Determine the [X, Y] coordinate at the center of the cell enclosing the given text.  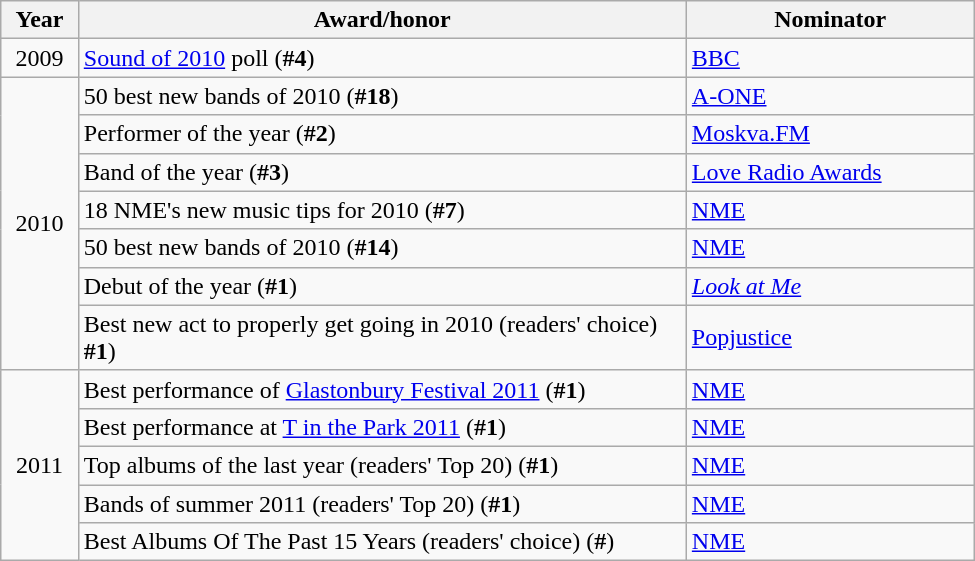
Best performance at T in the Park 2011 (#1) [382, 427]
Bands of summer 2011 (readers' Top 20) (#1) [382, 503]
A-ONE [830, 96]
Sound of 2010 poll (#4) [382, 58]
Best new act to properly get going in 2010 (readers' choice) #1) [382, 338]
Top albums of the last year (readers' Top 20) (#1) [382, 465]
Moskva.FM [830, 134]
Debut of the year (#1) [382, 286]
Best performance of Glastonbury Festival 2011 (#1) [382, 389]
50 best new bands of 2010 (#14) [382, 248]
Award/honor [382, 20]
Popjustice [830, 338]
2009 [40, 58]
Love Radio Awards [830, 172]
BBC [830, 58]
Best Albums Of The Past 15 Years (readers' choice) (#) [382, 542]
50 best new bands of 2010 (#18) [382, 96]
Performer of the year (#2) [382, 134]
18 NME's new music tips for 2010 (#7) [382, 210]
Look at Me [830, 286]
2010 [40, 224]
2011 [40, 465]
Year [40, 20]
Band of the year (#3) [382, 172]
Nominator [830, 20]
